Determine the (X, Y) coordinate at the center of the cell enclosing the given text.  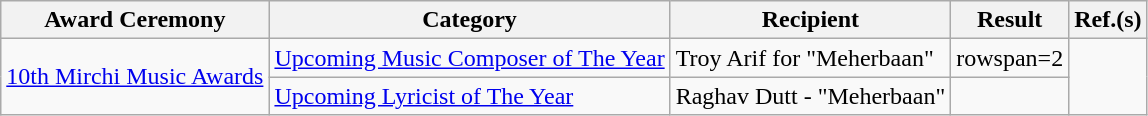
Category (470, 20)
Troy Arif for "Meherbaan" (810, 58)
Result (1010, 20)
Raghav Dutt - "Meherbaan" (810, 96)
Award Ceremony (135, 20)
rowspan=2 (1010, 58)
Upcoming Music Composer of The Year (470, 58)
Upcoming Lyricist of The Year (470, 96)
Ref.(s) (1108, 20)
Recipient (810, 20)
10th Mirchi Music Awards (135, 77)
